Extract the (x, y) coordinate from the center of the cell holding the provided text.  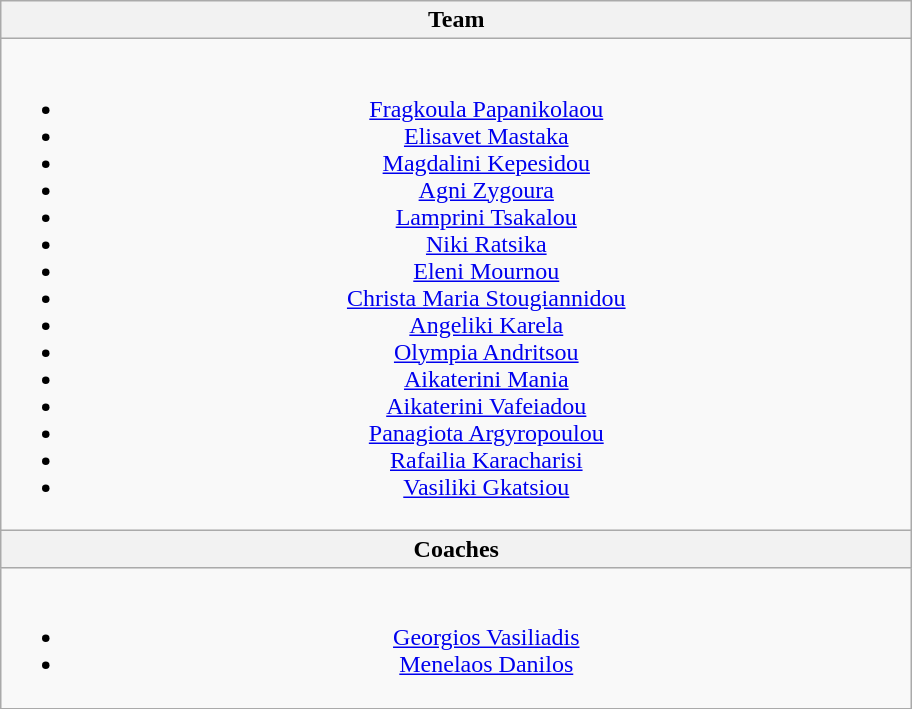
Coaches (456, 549)
Team (456, 20)
Georgios Vasiliadis Menelaos Danilos (456, 638)
